Locate the cell with the specified text and output its [X, Y] center coordinate. 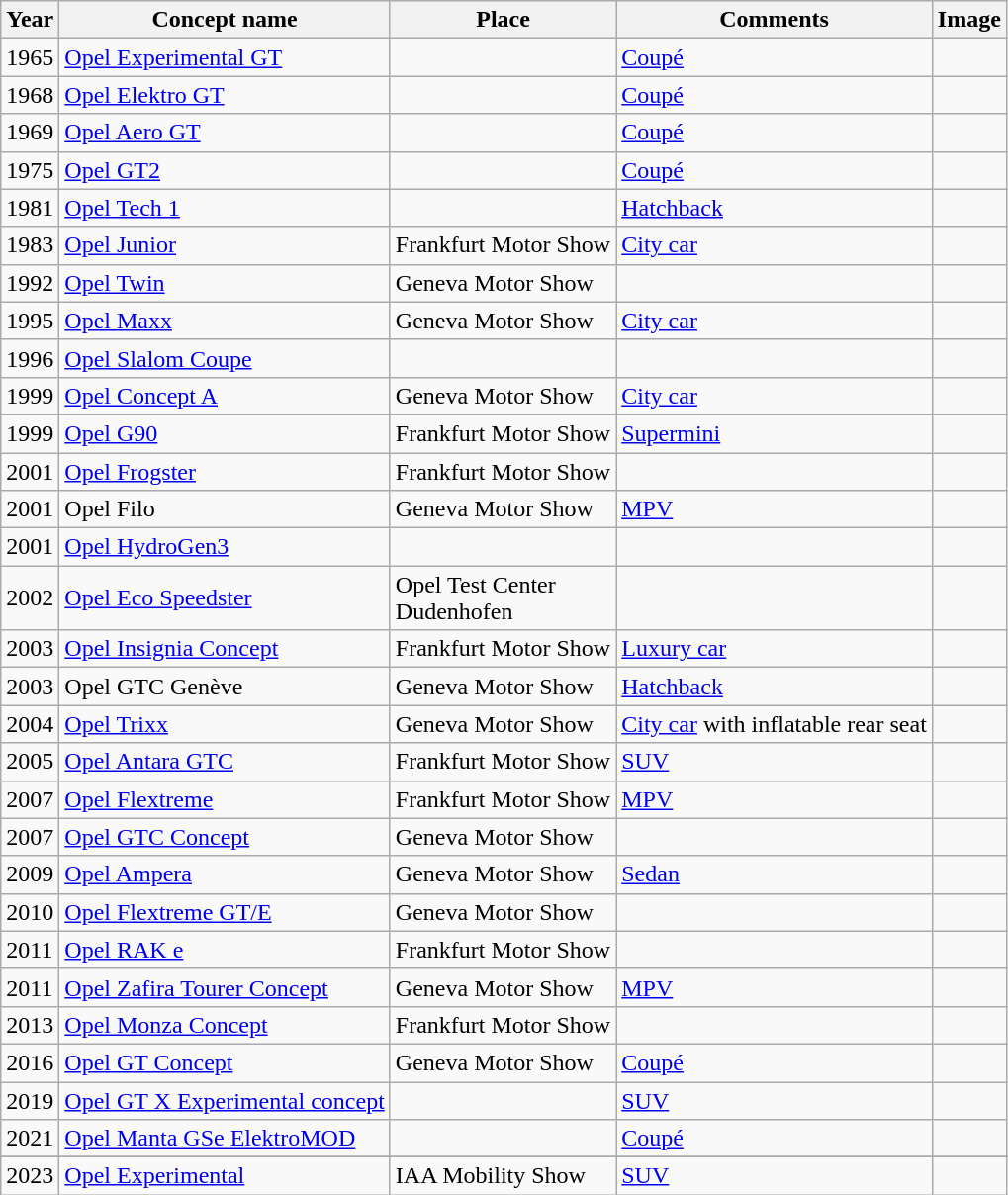
Luxury car [775, 649]
2002 [30, 597]
Opel Tech 1 [226, 208]
Opel GT2 [226, 170]
Image [969, 20]
Opel GTC Concept [226, 837]
1983 [30, 245]
Opel GTC Genève [226, 687]
Opel Trixx [226, 724]
IAA Mobility Show [503, 1176]
City car with inflatable rear seat [775, 724]
Opel Ampera [226, 874]
1975 [30, 170]
1968 [30, 95]
Opel Flextreme GT/E [226, 912]
1965 [30, 57]
Opel G90 [226, 433]
2016 [30, 1062]
2023 [30, 1176]
Opel Monza Concept [226, 1025]
Opel Twin [226, 283]
Opel Eco Speedster [226, 597]
Opel Frogster [226, 472]
1992 [30, 283]
2013 [30, 1025]
Opel GT X Experimental concept [226, 1101]
Opel GT Concept [226, 1062]
Year [30, 20]
Comments [775, 20]
2005 [30, 762]
Supermini [775, 433]
Opel Manta GSe ElektroMOD [226, 1139]
1995 [30, 321]
Opel Zafira Tourer Concept [226, 987]
Opel Filo [226, 509]
Opel Maxx [226, 321]
1996 [30, 358]
Opel Aero GT [226, 133]
2004 [30, 724]
2019 [30, 1101]
2009 [30, 874]
1981 [30, 208]
Sedan [775, 874]
2021 [30, 1139]
Concept name [226, 20]
1969 [30, 133]
Opel RAK e [226, 950]
Opel Insignia Concept [226, 649]
Opel Antara GTC [226, 762]
Opel Flextreme [226, 799]
Opel Concept A [226, 396]
Opel Elektro GT [226, 95]
2010 [30, 912]
Opel Slalom Coupe [226, 358]
Opel HydroGen3 [226, 547]
Opel Junior [226, 245]
Opel Experimental GT [226, 57]
Opel Experimental [226, 1176]
Opel Test Center Dudenhofen [503, 597]
Place [503, 20]
